Return the [x, y] coordinate for the center point of the cell that contains the specified text.  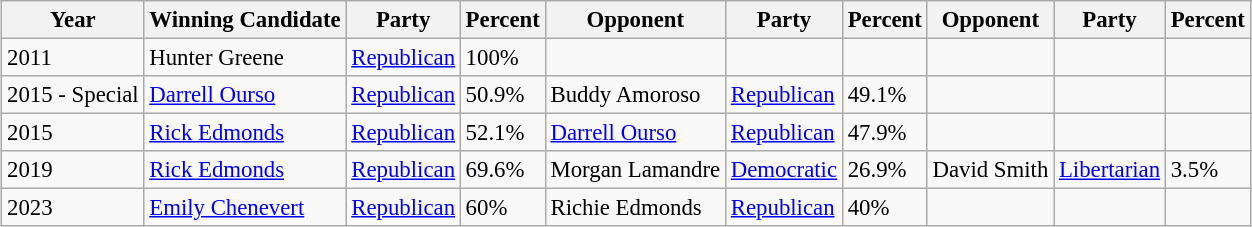
49.1% [884, 95]
2011 [73, 57]
50.9% [502, 95]
69.6% [502, 170]
Richie Edmonds [635, 208]
3.5% [1208, 170]
26.9% [884, 170]
47.9% [884, 133]
2015 [73, 133]
Hunter Greene [245, 57]
Buddy Amoroso [635, 95]
2019 [73, 170]
60% [502, 208]
40% [884, 208]
2015 - Special [73, 95]
2023 [73, 208]
Libertarian [1110, 170]
Morgan Lamandre [635, 170]
David Smith [990, 170]
Democratic [784, 170]
52.1% [502, 133]
Year [73, 20]
Winning Candidate [245, 20]
Emily Chenevert [245, 208]
100% [502, 57]
